Return the (X, Y) coordinate for the center point of the cell that contains the specified text.  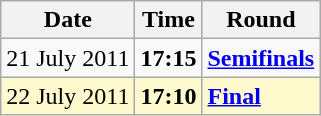
Semifinals (261, 58)
17:10 (168, 96)
Time (168, 20)
Round (261, 20)
21 July 2011 (68, 58)
17:15 (168, 58)
22 July 2011 (68, 96)
Date (68, 20)
Final (261, 96)
